Search for the cell housing the specified text and yield its (X, Y) center coordinate. 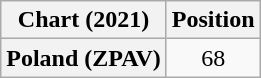
68 (213, 58)
Chart (2021) (84, 20)
Position (213, 20)
Poland (ZPAV) (84, 58)
